Capture the cell that displays the provided text and extract its [x, y] central coordinate. 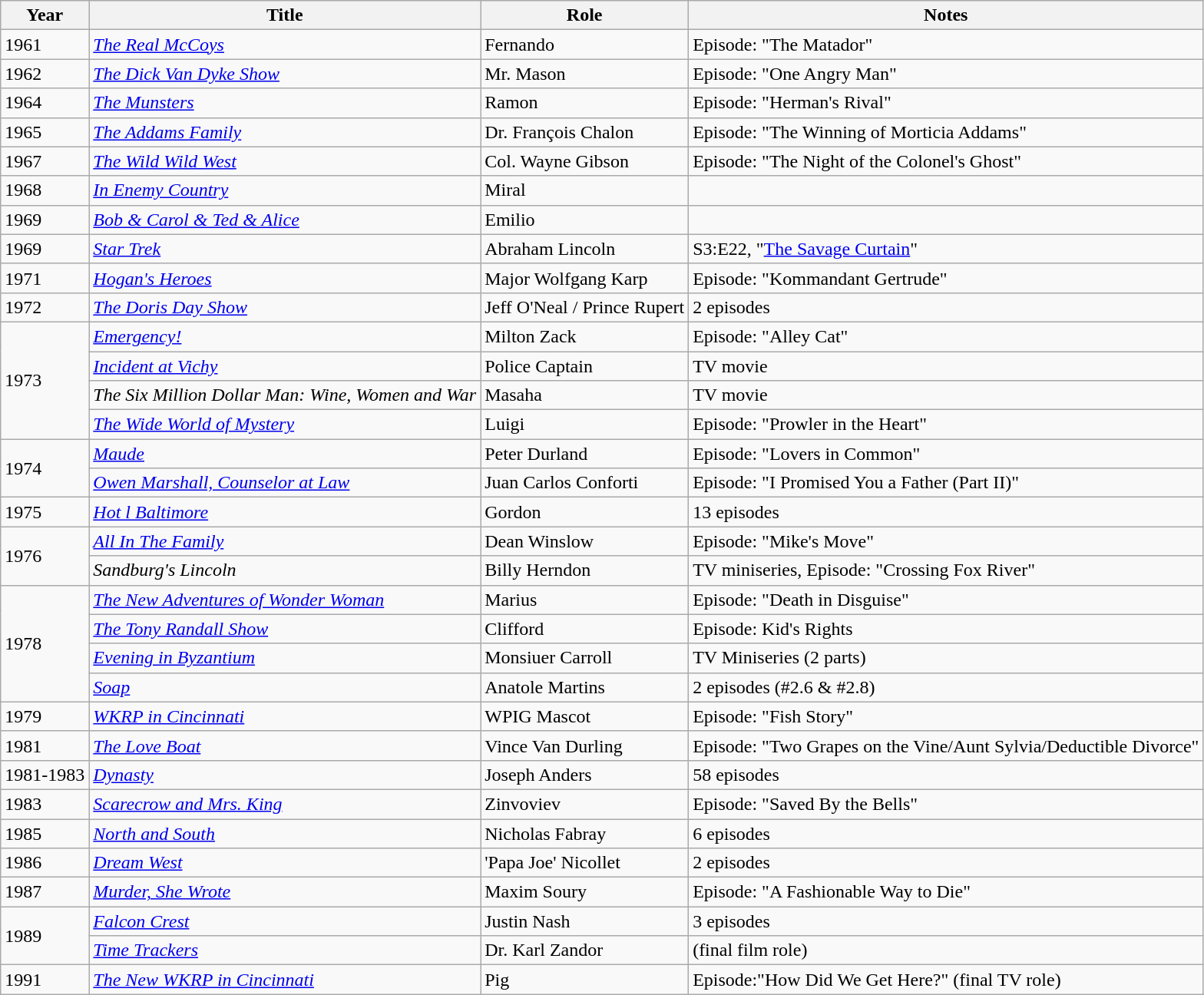
Juan Carlos Conforti [585, 483]
Episode: "Herman's Rival" [946, 103]
Episode: "Death in Disguise" [946, 600]
Marius [585, 600]
Time Trackers [285, 950]
Episode: "Prowler in the Heart" [946, 425]
Dr. Karl Zandor [585, 950]
1985 [45, 833]
1976 [45, 556]
Zinvoviev [585, 804]
1989 [45, 936]
Falcon Crest [285, 921]
Monsiuer Carroll [585, 658]
The Munsters [285, 103]
Ramon [585, 103]
Owen Marshall, Counselor at Law [285, 483]
Vince Van Durling [585, 745]
Emergency! [285, 336]
6 episodes [946, 833]
The Wild Wild West [285, 161]
1981-1983 [45, 775]
The Wide World of Mystery [285, 425]
1972 [45, 307]
Jeff O'Neal / Prince Rupert [585, 307]
1979 [45, 716]
Sandburg's Lincoln [285, 570]
Mr. Mason [585, 74]
The Six Million Dollar Man: Wine, Women and War [285, 395]
Anatole Martins [585, 687]
In Enemy Country [285, 190]
Incident at Vichy [285, 366]
Pig [585, 980]
2 episodes (#2.6 & #2.8) [946, 687]
Role [585, 15]
Emilio [585, 220]
Episode: "Mike's Move" [946, 541]
Soap [285, 687]
Episode: "Alley Cat" [946, 336]
1967 [45, 161]
The Addams Family [285, 132]
Luigi [585, 425]
The Love Boat [285, 745]
1968 [45, 190]
1974 [45, 468]
1975 [45, 512]
Dr. François Chalon [585, 132]
Year [45, 15]
WPIG Mascot [585, 716]
'Papa Joe' Nicollet [585, 863]
1991 [45, 980]
Clifford [585, 629]
Billy Herndon [585, 570]
Abraham Lincoln [585, 249]
Dream West [285, 863]
Episode:"How Did We Get Here?" (final TV role) [946, 980]
Peter Durland [585, 454]
Episode: "The Winning of Morticia Addams" [946, 132]
The Doris Day Show [285, 307]
1965 [45, 132]
TV miniseries, Episode: "Crossing Fox River" [946, 570]
1973 [45, 380]
Evening in Byzantium [285, 658]
Hot l Baltimore [285, 512]
13 episodes [946, 512]
Episode: "One Angry Man" [946, 74]
All In The Family [285, 541]
Dynasty [285, 775]
Justin Nash [585, 921]
Joseph Anders [585, 775]
Hogan's Heroes [285, 278]
S3:E22, "The Savage Curtain" [946, 249]
Episode: "Kommandant Gertrude" [946, 278]
Col. Wayne Gibson [585, 161]
Episode: "Saved By the Bells" [946, 804]
Miral [585, 190]
Episode: Kid's Rights [946, 629]
(final film role) [946, 950]
Maude [285, 454]
1987 [45, 892]
Police Captain [585, 366]
North and South [285, 833]
The Dick Van Dyke Show [285, 74]
1981 [45, 745]
1962 [45, 74]
Episode: "Fish Story" [946, 716]
1986 [45, 863]
Scarecrow and Mrs. King [285, 804]
The Tony Randall Show [285, 629]
Milton Zack [585, 336]
Notes [946, 15]
Major Wolfgang Karp [585, 278]
Star Trek [285, 249]
Maxim Soury [585, 892]
Episode: "A Fashionable Way to Die" [946, 892]
The New Adventures of Wonder Woman [285, 600]
1983 [45, 804]
1971 [45, 278]
58 episodes [946, 775]
Bob & Carol & Ted & Alice [285, 220]
Nicholas Fabray [585, 833]
Episode: "The Night of the Colonel's Ghost" [946, 161]
TV Miniseries (2 parts) [946, 658]
Masaha [585, 395]
Episode: "I Promised You a Father (Part II)" [946, 483]
Episode: "Two Grapes on the Vine/Aunt Sylvia/Deductible Divorce" [946, 745]
1961 [45, 45]
Episode: "The Matador" [946, 45]
Murder, She Wrote [285, 892]
Dean Winslow [585, 541]
Gordon [585, 512]
Fernando [585, 45]
The Real McCoys [285, 45]
1978 [45, 643]
Episode: "Lovers in Common" [946, 454]
1964 [45, 103]
WKRP in Cincinnati [285, 716]
Title [285, 15]
3 episodes [946, 921]
The New WKRP in Cincinnati [285, 980]
